Return (x, y) of the center of cell containing provided text 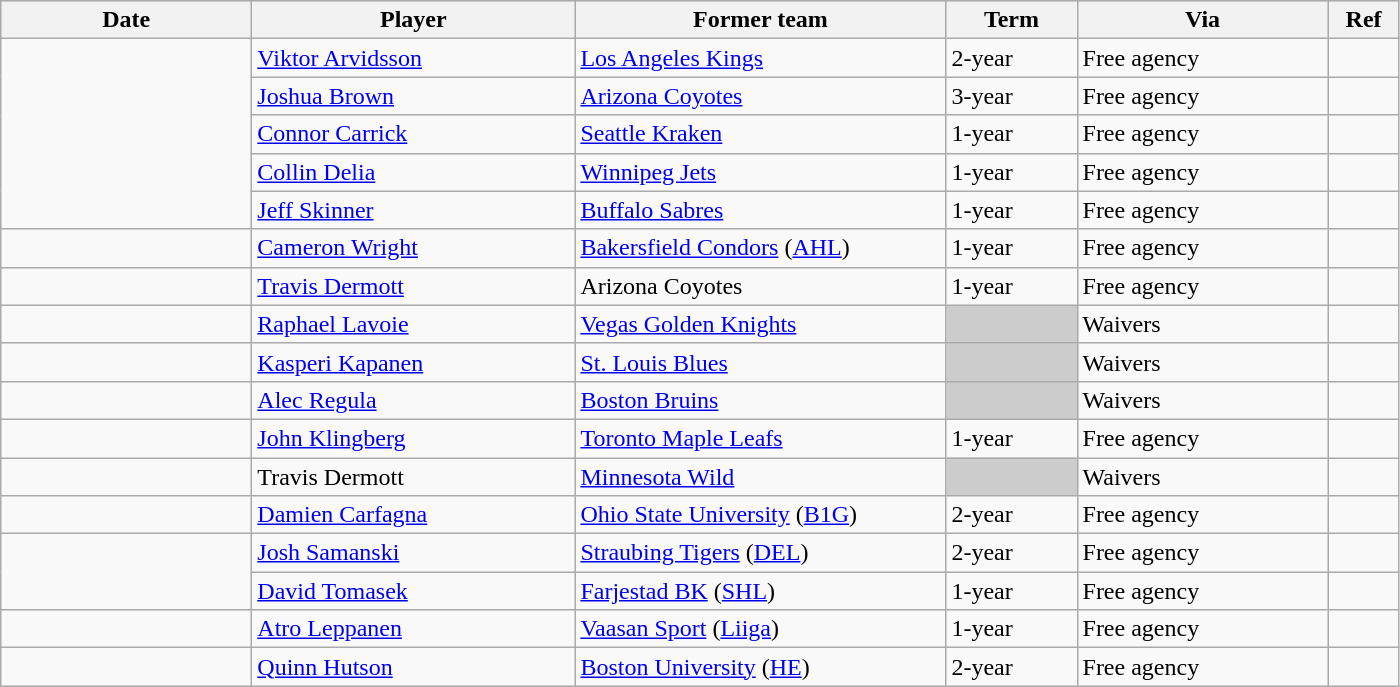
St. Louis Blues (760, 362)
Toronto Maple Leafs (760, 438)
3-year (1012, 96)
Former team (760, 20)
Straubing Tigers (DEL) (760, 553)
Date (126, 20)
Boston Bruins (760, 400)
Buffalo Sabres (760, 210)
Josh Samanski (414, 553)
John Klingberg (414, 438)
Kasperi Kapanen (414, 362)
Ohio State University (B1G) (760, 515)
Cameron Wright (414, 248)
Bakersfield Condors (AHL) (760, 248)
Term (1012, 20)
Vegas Golden Knights (760, 324)
Collin Delia (414, 172)
Minnesota Wild (760, 477)
Via (1202, 20)
Ref (1364, 20)
David Tomasek (414, 591)
Viktor Arvidsson (414, 58)
Jeff Skinner (414, 210)
Boston University (HE) (760, 667)
Seattle Kraken (760, 134)
Connor Carrick (414, 134)
Joshua Brown (414, 96)
Damien Carfagna (414, 515)
Alec Regula (414, 400)
Raphael Lavoie (414, 324)
Quinn Hutson (414, 667)
Los Angeles Kings (760, 58)
Player (414, 20)
Farjestad BK (SHL) (760, 591)
Vaasan Sport (Liiga) (760, 629)
Winnipeg Jets (760, 172)
Atro Leppanen (414, 629)
